From the cell containing the given text, extract its center point as (x, y) coordinate. 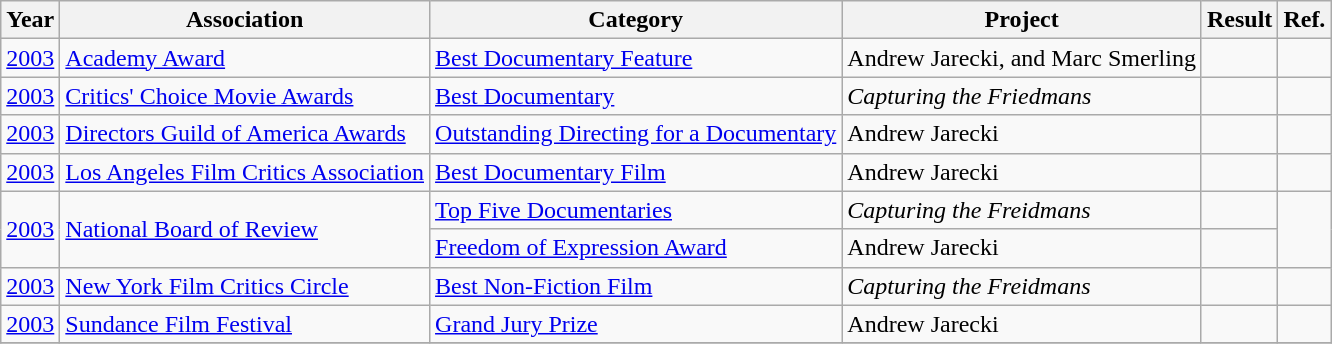
Sundance Film Festival (245, 324)
Grand Jury Prize (636, 324)
Ref. (1304, 20)
Los Angeles Film Critics Association (245, 172)
Critics' Choice Movie Awards (245, 96)
Best Documentary Film (636, 172)
Best Documentary Feature (636, 58)
Best Non-Fiction Film (636, 286)
Best Documentary (636, 96)
Project (1022, 20)
Directors Guild of America Awards (245, 134)
Association (245, 20)
Academy Award (245, 58)
Capturing the Friedmans (1022, 96)
Top Five Documentaries (636, 210)
Freedom of Expression Award (636, 248)
Category (636, 20)
Andrew Jarecki, and Marc Smerling (1022, 58)
Year (30, 20)
Outstanding Directing for a Documentary (636, 134)
Result (1239, 20)
National Board of Review (245, 229)
New York Film Critics Circle (245, 286)
